Determine the [x, y] coordinate at the center of the cell enclosing the given text.  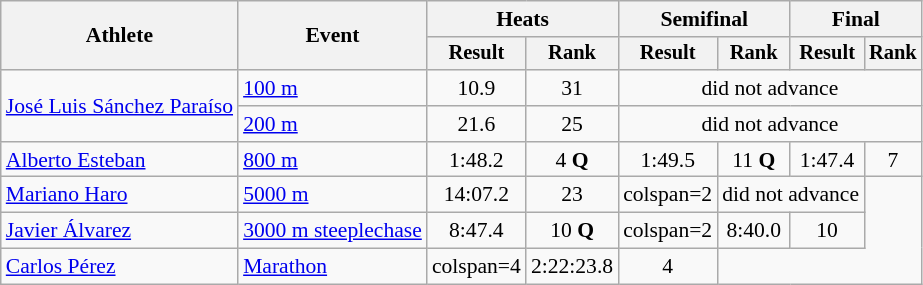
10 [827, 231]
5000 m [332, 195]
1:49.5 [668, 160]
Athlete [120, 36]
José Luis Sánchez Paraíso [120, 106]
Marathon [332, 267]
Alberto Esteban [120, 160]
25 [572, 124]
1:48.2 [476, 160]
3000 m steeplechase [332, 231]
4 [668, 267]
Heats [522, 19]
200 m [332, 124]
2:22:23.8 [572, 267]
Javier Álvarez [120, 231]
4 Q [572, 160]
Carlos Pérez [120, 267]
14:07.2 [476, 195]
Final [856, 19]
100 m [332, 88]
colspan=4 [476, 267]
800 m [332, 160]
8:40.0 [754, 231]
10.9 [476, 88]
21.6 [476, 124]
8:47.4 [476, 231]
31 [572, 88]
11 Q [754, 160]
Mariano Haro [120, 195]
Event [332, 36]
7 [893, 160]
Semifinal [704, 19]
10 Q [572, 231]
23 [572, 195]
1:47.4 [827, 160]
